Locate the cell with the specified text and output its (X, Y) center coordinate. 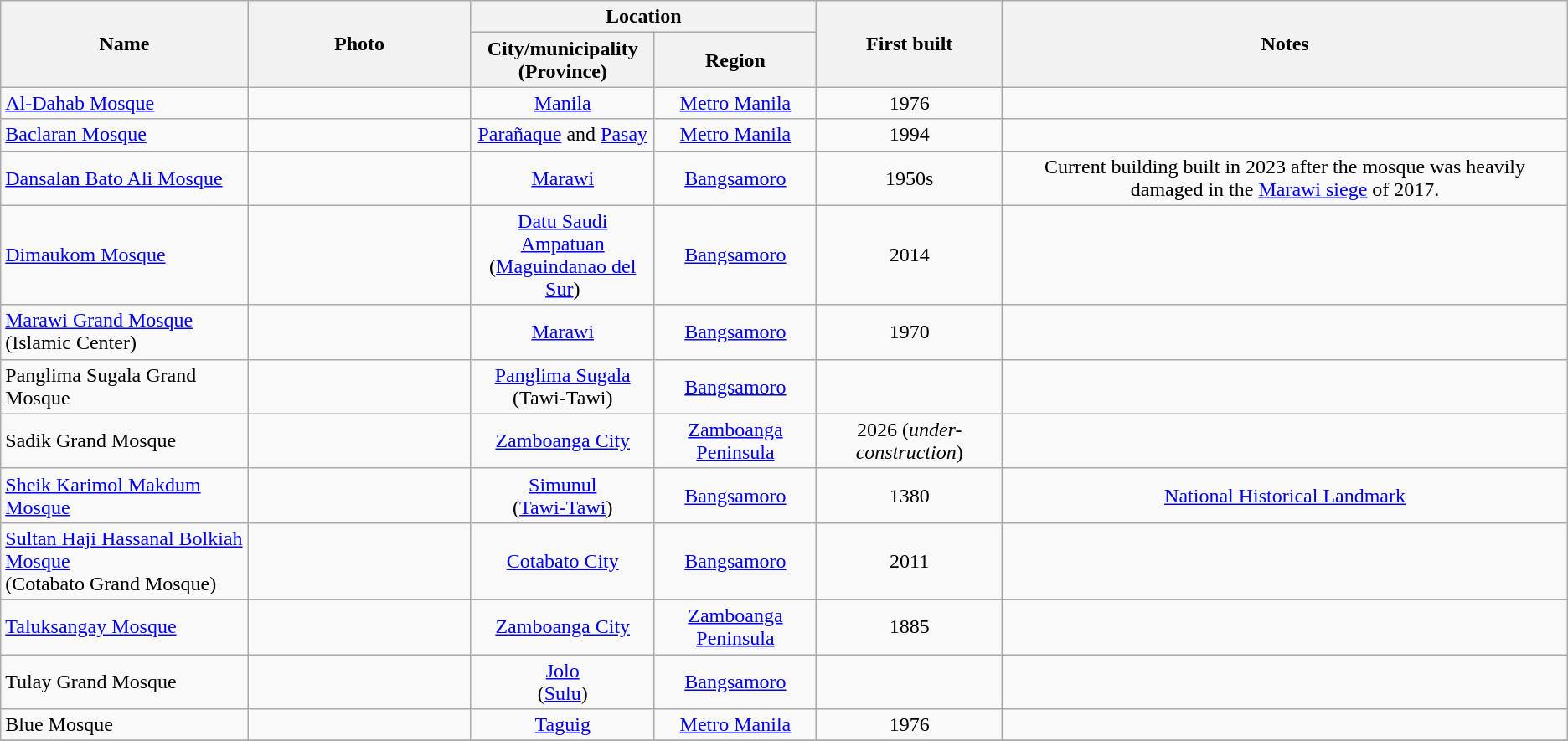
2026 (under-construction) (909, 440)
Datu Saudi Ampatuan(Maguindanao del Sur) (563, 255)
Dimaukom Mosque (124, 255)
Panglima Sugala Grand Mosque (124, 387)
Panglima Sugala(Tawi-Tawi) (563, 387)
Region (735, 60)
City/municipality(Province) (563, 60)
Tulay Grand Mosque (124, 682)
1950s (909, 178)
Current building built in 2023 after the mosque was heavily damaged in the Marawi siege of 2017. (1285, 178)
1885 (909, 626)
2011 (909, 561)
Photo (359, 44)
Dansalan Bato Ali Mosque (124, 178)
Sadik Grand Mosque (124, 440)
First built (909, 44)
Blue Mosque (124, 725)
Notes (1285, 44)
Simunul(Tawi-Tawi) (563, 496)
Sultan Haji Hassanal Bolkiah Mosque(Cotabato Grand Mosque) (124, 561)
Al-Dahab Mosque (124, 103)
Cotabato City (563, 561)
1970 (909, 332)
1994 (909, 135)
Taluksangay Mosque (124, 626)
Marawi Grand Mosque(Islamic Center) (124, 332)
2014 (909, 255)
Taguig (563, 725)
Location (643, 17)
Baclaran Mosque (124, 135)
National Historical Landmark (1285, 496)
Jolo(Sulu) (563, 682)
Manila (563, 103)
Sheik Karimol Makdum Mosque (124, 496)
Name (124, 44)
1380 (909, 496)
Parañaque and Pasay (563, 135)
